Return (X, Y) of the center of cell containing provided text 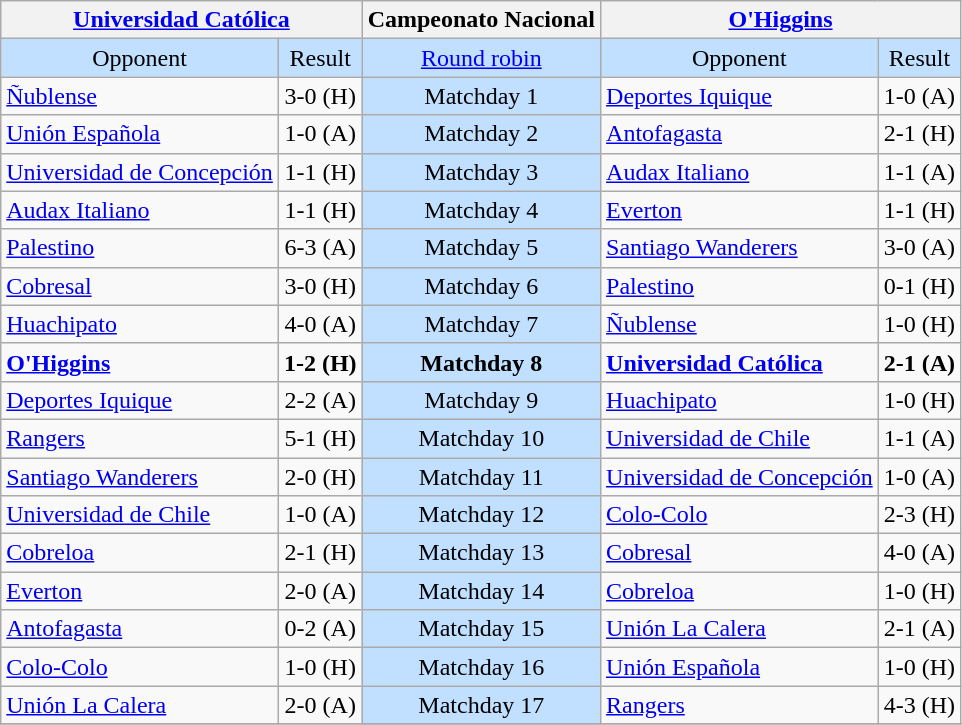
Matchday 1 (481, 96)
Matchday 5 (481, 248)
Matchday 13 (481, 553)
Matchday 7 (481, 324)
5-1 (H) (320, 438)
1-2 (H) (320, 362)
Matchday 8 (481, 362)
Matchday 12 (481, 515)
Matchday 14 (481, 591)
Round robin (481, 58)
Matchday 15 (481, 629)
0-1 (H) (919, 286)
4-3 (H) (919, 705)
3-0 (A) (919, 248)
Matchday 10 (481, 438)
0-2 (A) (320, 629)
2-0 (H) (320, 477)
2-2 (A) (320, 400)
6-3 (A) (320, 248)
Matchday 9 (481, 400)
Matchday 3 (481, 172)
Campeonato Nacional (481, 20)
Matchday 11 (481, 477)
Matchday 17 (481, 705)
Matchday 16 (481, 667)
Matchday 4 (481, 210)
2-3 (H) (919, 515)
Matchday 6 (481, 286)
Matchday 2 (481, 134)
